From the cell containing the given text, extract its center point as [X, Y] coordinate. 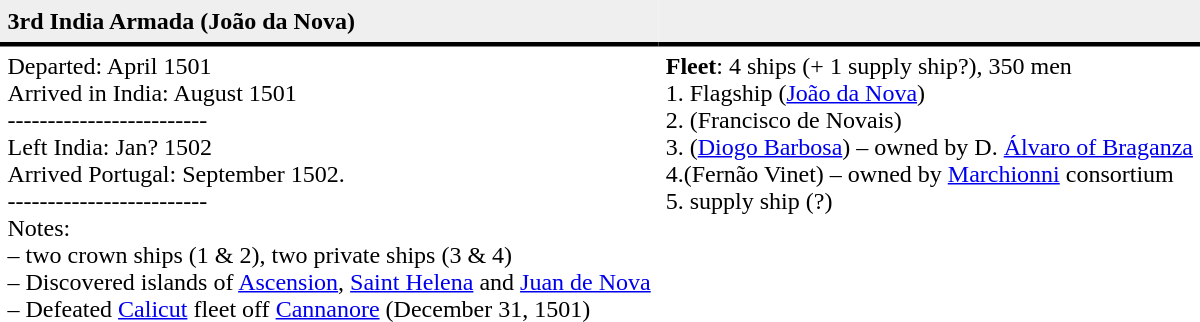
3rd India Armada (João da Nova) [329, 22]
